Identify which cell holds the provided text, then report its (x, y) central coordinate. 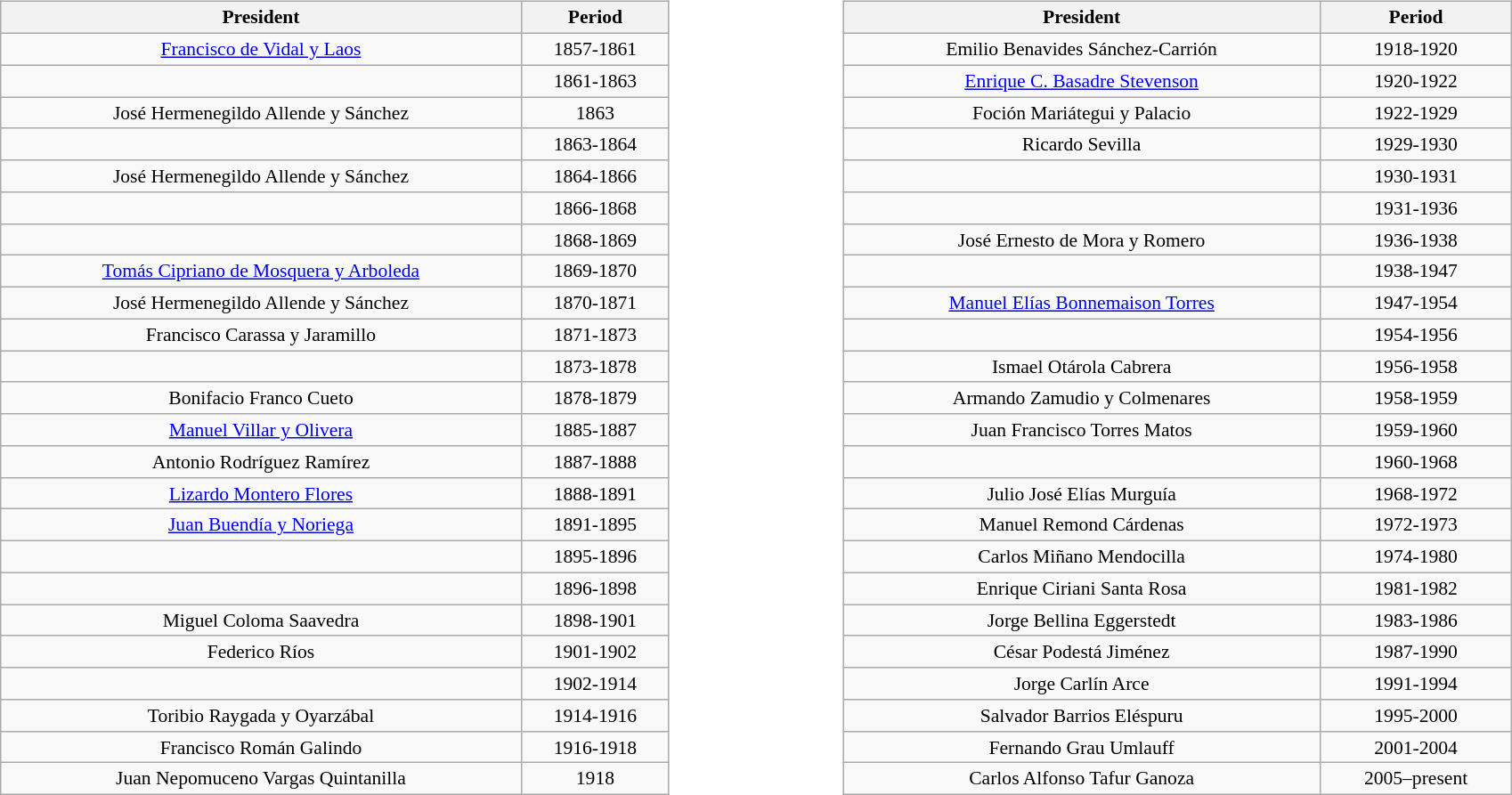
Enrique Ciriani Santa Rosa (1082, 588)
Jorge Bellina Eggerstedt (1082, 621)
1902-1914 (596, 684)
1981-1982 (1416, 588)
1868-1869 (596, 239)
Juan Nepomuceno Vargas Quintanilla (260, 779)
1857-1861 (596, 49)
1885-1887 (596, 430)
1870-1871 (596, 303)
1918 (596, 779)
Miguel Coloma Saavedra (260, 621)
Ricardo Sevilla (1082, 144)
1861-1863 (596, 81)
Tomás Cipriano de Mosquera y Arboleda (260, 272)
1896-1898 (596, 588)
1968-1972 (1416, 493)
Bonifacio Franco Cueto (260, 398)
Armando Zamudio y Colmenares (1082, 398)
1916-1918 (596, 747)
Francisco Román Galindo (260, 747)
Antonio Rodríguez Ramírez (260, 462)
Toribio Raygada y Oyarzábal (260, 716)
Juan Buendía y Noriega (260, 525)
José Ernesto de Mora y Romero (1082, 239)
1930-1931 (1416, 176)
Emilio Benavides Sánchez-Carrión (1082, 49)
Julio José Elías Murguía (1082, 493)
1898-1901 (596, 621)
1954-1956 (1416, 335)
1871-1873 (596, 335)
1947-1954 (1416, 303)
1987-1990 (1416, 652)
1995-2000 (1416, 716)
1929-1930 (1416, 144)
César Podestá Jiménez (1082, 652)
Federico Ríos (260, 652)
1891-1895 (596, 525)
2001-2004 (1416, 747)
1864-1866 (596, 176)
1887-1888 (596, 462)
Fernando Grau Umlauff (1082, 747)
Manuel Remond Cárdenas (1082, 525)
Lizardo Montero Flores (260, 493)
1918-1920 (1416, 49)
Foción Mariátegui y Palacio (1082, 113)
1983-1986 (1416, 621)
1974-1980 (1416, 556)
1956-1958 (1416, 367)
2005–present (1416, 779)
1866-1868 (596, 208)
1972-1973 (1416, 525)
1920-1922 (1416, 81)
Salvador Barrios Eléspuru (1082, 716)
Manuel Elías Bonnemaison Torres (1082, 303)
1888-1891 (596, 493)
Jorge Carlín Arce (1082, 684)
1938-1947 (1416, 272)
1869-1870 (596, 272)
Juan Francisco Torres Matos (1082, 430)
Francisco Carassa y Jaramillo (260, 335)
Manuel Villar y Olivera (260, 430)
1914-1916 (596, 716)
1991-1994 (1416, 684)
Ismael Otárola Cabrera (1082, 367)
1936-1938 (1416, 239)
1960-1968 (1416, 462)
1959-1960 (1416, 430)
1895-1896 (596, 556)
1863 (596, 113)
Francisco de Vidal y Laos (260, 49)
1873-1878 (596, 367)
1958-1959 (1416, 398)
1922-1929 (1416, 113)
1931-1936 (1416, 208)
1863-1864 (596, 144)
Enrique C. Basadre Stevenson (1082, 81)
Carlos Miñano Mendocilla (1082, 556)
1901-1902 (596, 652)
Carlos Alfonso Tafur Ganoza (1082, 779)
1878-1879 (596, 398)
